Return the [x, y] coordinate for the center point of the cell that contains the specified text.  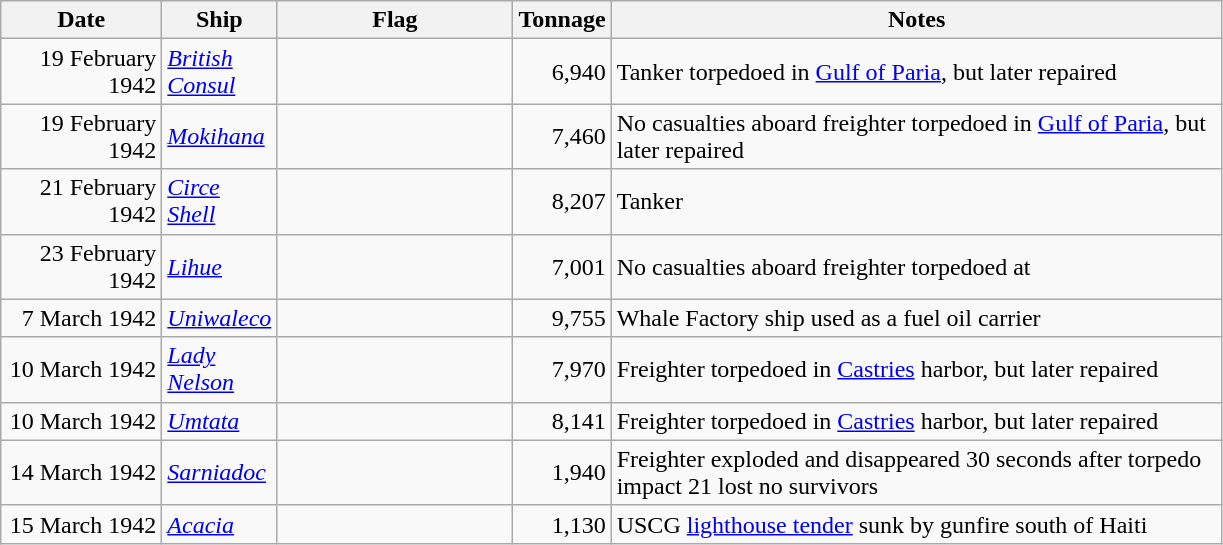
7,460 [562, 136]
6,940 [562, 72]
Umtata [220, 421]
8,141 [562, 421]
Sarniadoc [220, 472]
Freighter exploded and disappeared 30 seconds after torpedo impact 21 lost no survivors [916, 472]
Circe Shell [220, 202]
14 March 1942 [82, 472]
No casualties aboard freighter torpedoed in Gulf of Paria, but later repaired [916, 136]
8,207 [562, 202]
23 February 1942 [82, 266]
7,970 [562, 370]
7,001 [562, 266]
1,130 [562, 524]
Flag [395, 20]
7 March 1942 [82, 318]
No casualties aboard freighter torpedoed at [916, 266]
British Consul [220, 72]
Date [82, 20]
USCG lighthouse tender sunk by gunfire south of Haiti [916, 524]
Notes [916, 20]
Mokihana [220, 136]
Lihue [220, 266]
Uniwaleco [220, 318]
21 February 1942 [82, 202]
1,940 [562, 472]
Tanker [916, 202]
Whale Factory ship used as a fuel oil carrier [916, 318]
Tonnage [562, 20]
Tanker torpedoed in Gulf of Paria, but later repaired [916, 72]
Lady Nelson [220, 370]
15 March 1942 [82, 524]
9,755 [562, 318]
Acacia [220, 524]
Ship [220, 20]
